Locate the cell with the specified text and output its [X, Y] center coordinate. 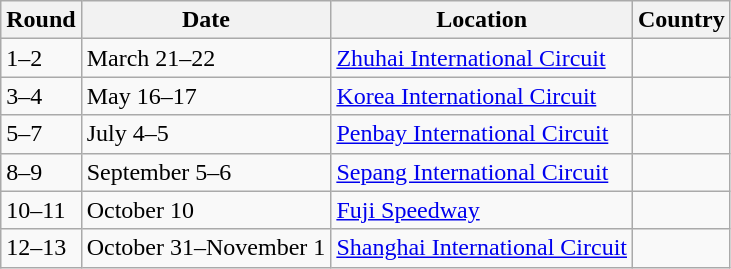
10–11 [41, 210]
October 10 [206, 210]
July 4–5 [206, 134]
Location [482, 20]
October 31–November 1 [206, 248]
Zhuhai International Circuit [482, 58]
5–7 [41, 134]
1–2 [41, 58]
Country [682, 20]
3–4 [41, 96]
September 5–6 [206, 172]
Fuji Speedway [482, 210]
Shanghai International Circuit [482, 248]
Korea International Circuit [482, 96]
March 21–22 [206, 58]
Penbay International Circuit [482, 134]
12–13 [41, 248]
May 16–17 [206, 96]
Date [206, 20]
Sepang International Circuit [482, 172]
Round [41, 20]
8–9 [41, 172]
